Provide the (X, Y) coordinate of the cell's center where the given text is located.  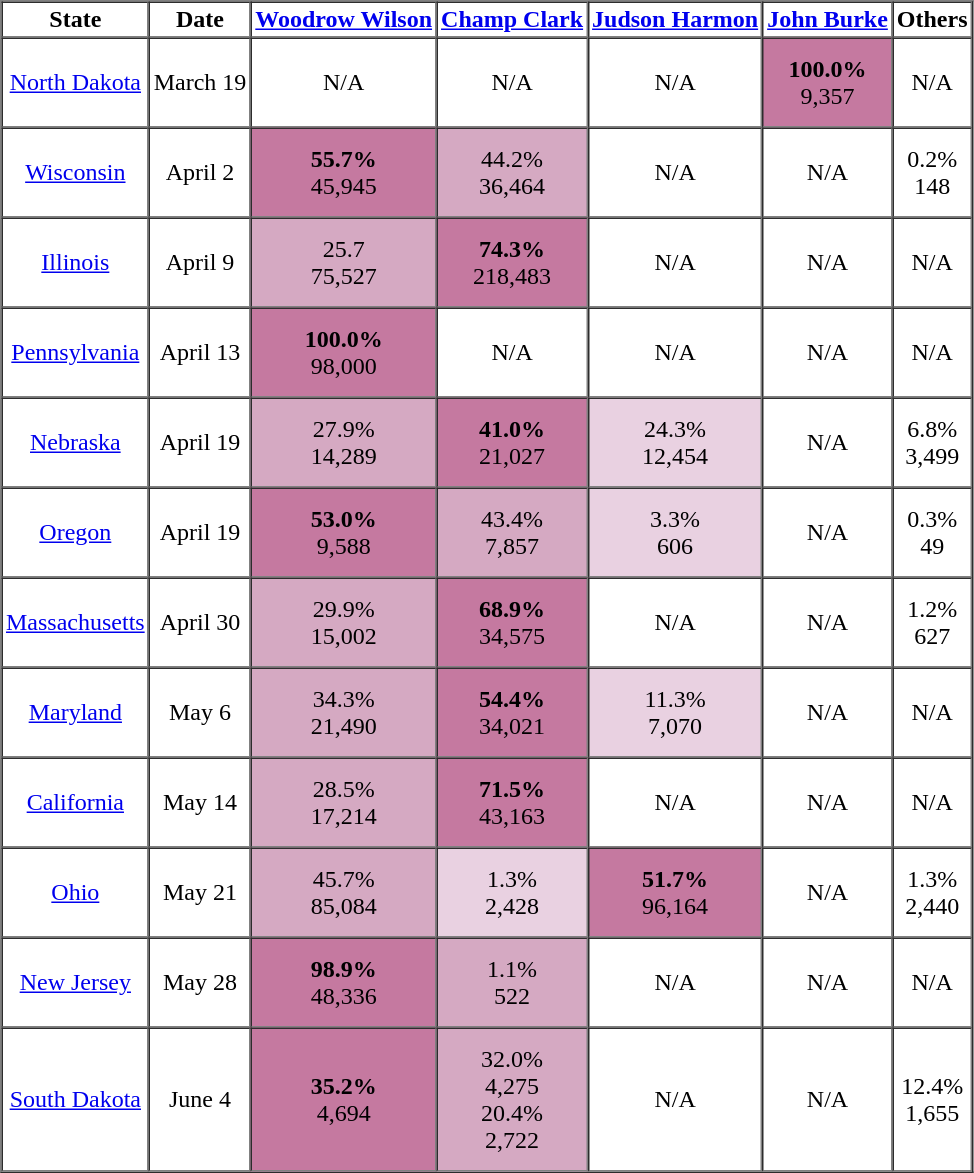
Illinois (76, 263)
April 13 (200, 353)
11.3%7,070 (676, 713)
0.3%49 (932, 533)
May 21 (200, 893)
April 2 (200, 173)
41.0%21,027 (512, 443)
27.9%14,289 (344, 443)
51.7%96,164 (676, 893)
3.3%606 (676, 533)
100.0%9,357 (828, 83)
Ohio (76, 893)
28.5%17,214 (344, 803)
12.4%1,655 (932, 1100)
May 28 (200, 983)
North Dakota (76, 83)
June 4 (200, 1100)
South Dakota (76, 1100)
24.3%12,454 (676, 443)
32.0%4,27520.4%2,722 (512, 1100)
Champ Clark (512, 20)
1.3%2,440 (932, 893)
29.9%15,002 (344, 623)
35.2%4,694 (344, 1100)
May 14 (200, 803)
54.4%34,021 (512, 713)
New Jersey (76, 983)
44.2%36,464 (512, 173)
34.3%21,490 (344, 713)
April 30 (200, 623)
Judson Harmon (676, 20)
Nebraska (76, 443)
55.7%45,945 (344, 173)
Woodrow Wilson (344, 20)
April 9 (200, 263)
43.4%7,857 (512, 533)
Date (200, 20)
68.9%34,575 (512, 623)
100.0%98,000 (344, 353)
Oregon (76, 533)
45.7%85,084 (344, 893)
California (76, 803)
74.3%218,483 (512, 263)
State (76, 20)
March 19 (200, 83)
Maryland (76, 713)
98.9%48,336 (344, 983)
Massachusetts (76, 623)
Others (932, 20)
Wisconsin (76, 173)
1.2%627 (932, 623)
53.0%9,588 (344, 533)
71.5%43,163 (512, 803)
1.3%2,428 (512, 893)
John Burke (828, 20)
25.775,527 (344, 263)
Pennsylvania (76, 353)
6.8%3,499 (932, 443)
May 6 (200, 713)
0.2%148 (932, 173)
1.1%522 (512, 983)
